Provide the [x, y] coordinate of the cell's center where the given text is located.  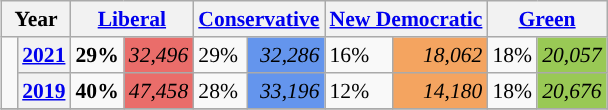
32,496 [158, 55]
20,676 [572, 91]
2021 [44, 55]
20,057 [572, 55]
32,286 [286, 55]
Conservative [258, 19]
33,196 [286, 91]
16% [358, 55]
47,458 [158, 91]
2019 [44, 91]
New Democratic [406, 19]
12% [358, 91]
18,062 [440, 55]
28% [220, 91]
14,180 [440, 91]
Liberal [132, 19]
Year [36, 19]
40% [96, 91]
Green [546, 19]
